Return (X, Y) of the center of cell containing provided text 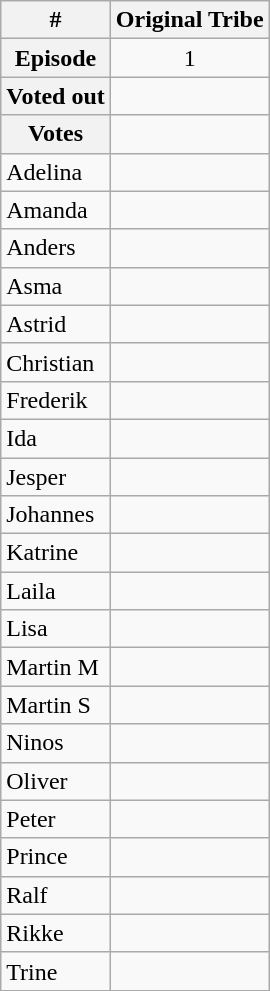
Martin M (56, 667)
Frederik (56, 400)
Oliver (56, 781)
Lisa (56, 629)
1 (190, 58)
Ninos (56, 743)
Astrid (56, 324)
Asma (56, 286)
Martin S (56, 705)
Prince (56, 857)
Ida (56, 438)
Johannes (56, 515)
Ralf (56, 895)
Voted out (56, 96)
Christian (56, 362)
Original Tribe (190, 20)
Amanda (56, 210)
# (56, 20)
Katrine (56, 553)
Rikke (56, 933)
Jesper (56, 477)
Episode (56, 58)
Peter (56, 819)
Trine (56, 971)
Adelina (56, 172)
Anders (56, 248)
Votes (56, 134)
Laila (56, 591)
